Locate the cell with the specified text and output its [X, Y] center coordinate. 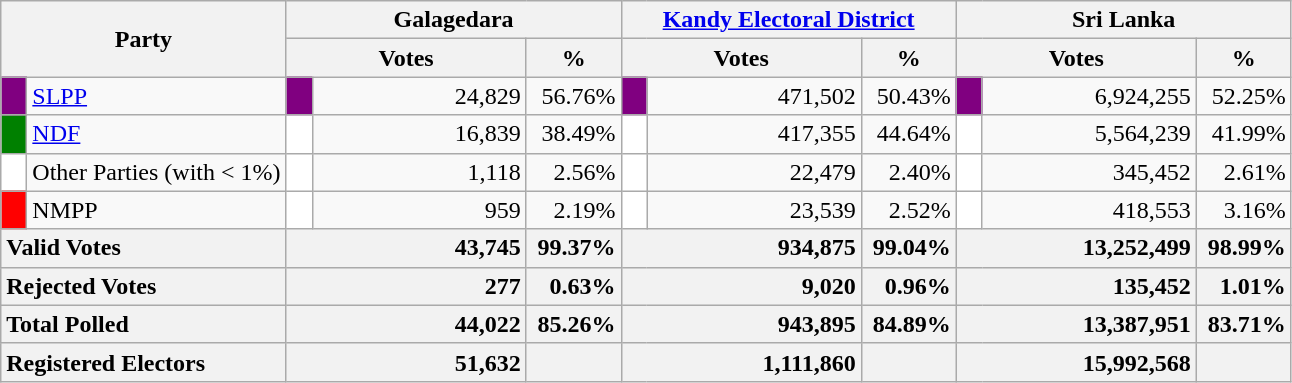
Other Parties (with < 1%) [156, 172]
16,839 [419, 134]
41.99% [1244, 134]
44,022 [406, 324]
943,895 [741, 324]
NDF [156, 134]
85.26% [574, 324]
Valid Votes [144, 248]
52.25% [1244, 96]
84.89% [908, 324]
83.71% [1244, 324]
15,992,568 [1076, 362]
98.99% [1244, 248]
345,452 [1089, 172]
3.16% [1244, 210]
Total Polled [144, 324]
13,252,499 [1076, 248]
22,479 [754, 172]
2.56% [574, 172]
277 [406, 286]
959 [419, 210]
Sri Lanka [1124, 20]
24,829 [419, 96]
418,553 [1089, 210]
SLPP [156, 96]
99.04% [908, 248]
0.96% [908, 286]
135,452 [1076, 286]
56.76% [574, 96]
38.49% [574, 134]
471,502 [754, 96]
Galagedara [454, 20]
43,745 [406, 248]
2.61% [1244, 172]
51,632 [406, 362]
99.37% [574, 248]
6,924,255 [1089, 96]
Party [144, 39]
2.52% [908, 210]
50.43% [908, 96]
1,111,860 [741, 362]
0.63% [574, 286]
13,387,951 [1076, 324]
417,355 [754, 134]
9,020 [741, 286]
Kandy Electoral District [788, 20]
5,564,239 [1089, 134]
934,875 [741, 248]
2.19% [574, 210]
1.01% [1244, 286]
1,118 [419, 172]
NMPP [156, 210]
23,539 [754, 210]
Registered Electors [144, 362]
44.64% [908, 134]
Rejected Votes [144, 286]
2.40% [908, 172]
